Detect which cell encompasses the target text, then output its (x, y) center coordinate. 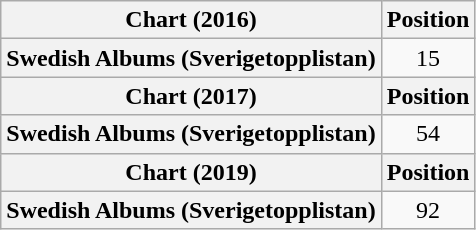
15 (428, 58)
Chart (2019) (191, 172)
54 (428, 134)
Chart (2016) (191, 20)
Chart (2017) (191, 96)
92 (428, 210)
